Detect which cell encompasses the target text, then output its (X, Y) center coordinate. 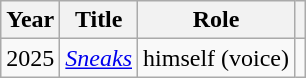
Title (99, 20)
2025 (30, 58)
Sneaks (99, 58)
himself (voice) (216, 58)
Year (30, 20)
Role (216, 20)
